Find where the given text appears and provide that cell's center as [x, y] coordinate. 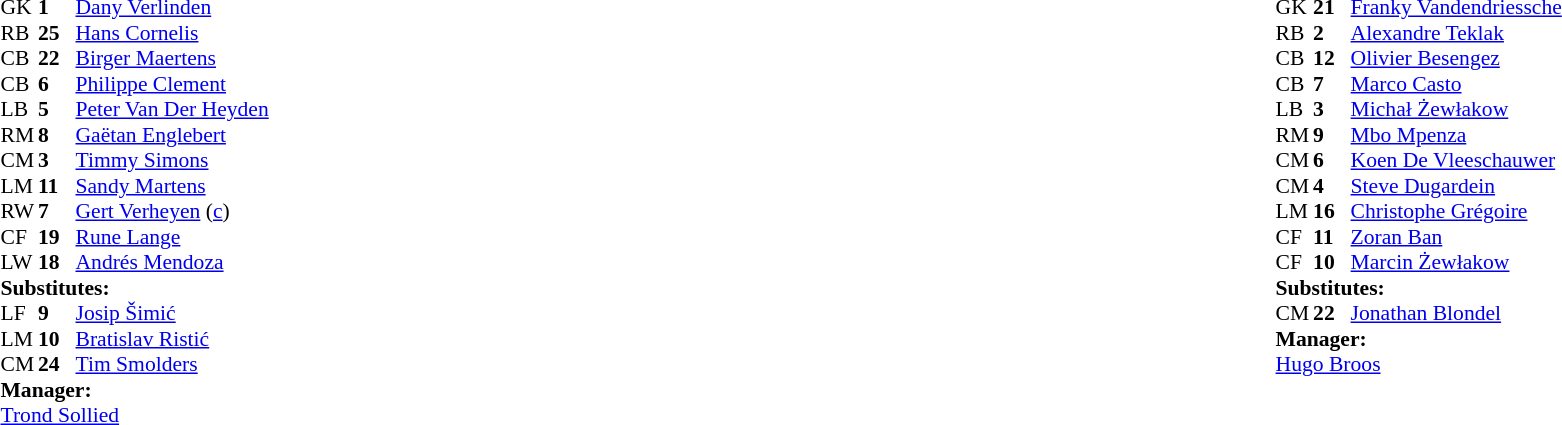
LW [19, 263]
RW [19, 211]
25 [57, 33]
Philippe Clement [172, 84]
Gert Verheyen (c) [172, 211]
18 [57, 263]
Jonathan Blondel [1456, 313]
12 [1332, 59]
Zoran Ban [1456, 237]
Koen De Vleeschauwer [1456, 161]
Steve Dugardein [1456, 186]
4 [1332, 186]
Olivier Besengez [1456, 59]
Rune Lange [172, 237]
Michał Żewłakow [1456, 109]
Gaëtan Englebert [172, 135]
Peter Van Der Heyden [172, 109]
Hans Cornelis [172, 33]
8 [57, 135]
2 [1332, 33]
LF [19, 313]
5 [57, 109]
Mbo Mpenza [1456, 135]
Marco Casto [1456, 84]
Christophe Grégoire [1456, 211]
Sandy Martens [172, 186]
24 [57, 365]
Birger Maertens [172, 59]
Bratislav Ristić [172, 339]
19 [57, 237]
Josip Šimić [172, 313]
Tim Smolders [172, 365]
Marcin Żewłakow [1456, 263]
Alexandre Teklak [1456, 33]
Andrés Mendoza [172, 263]
16 [1332, 211]
Timmy Simons [172, 161]
Hugo Broos [1419, 365]
